For the text-containing cell, return its midpoint in [x, y] coordinate format. 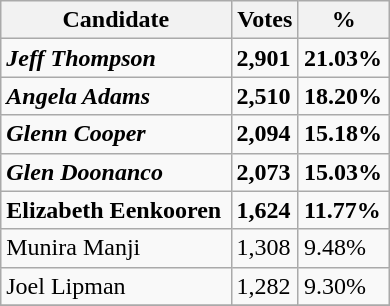
Angela Adams [116, 96]
2,094 [264, 134]
9.30% [344, 286]
Joel Lipman [116, 286]
Jeff Thompson [116, 58]
1,624 [264, 210]
9.48% [344, 248]
2,510 [264, 96]
Elizabeth Eenkooren [116, 210]
18.20% [344, 96]
Votes [264, 20]
1,308 [264, 248]
21.03% [344, 58]
Munira Manji [116, 248]
Glen Doonanco [116, 172]
15.18% [344, 134]
% [344, 20]
15.03% [344, 172]
2,901 [264, 58]
2,073 [264, 172]
11.77% [344, 210]
Candidate [116, 20]
Glenn Cooper [116, 134]
1,282 [264, 286]
